Locate the cell with the specified text and output its (X, Y) center coordinate. 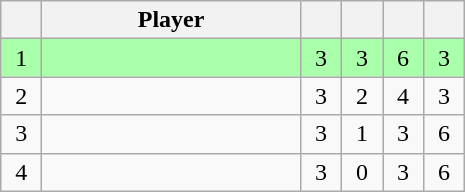
Player (172, 20)
0 (362, 172)
